Return the (x, y) coordinate for the center point of the cell that contains the specified text.  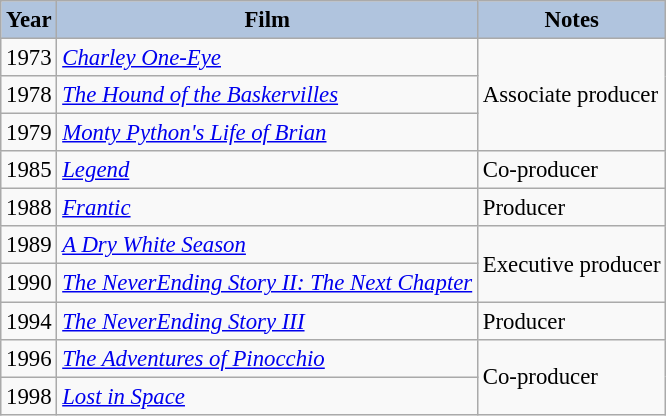
Associate producer (571, 96)
1978 (29, 95)
The Adventures of Pinocchio (268, 358)
1979 (29, 133)
1990 (29, 283)
1994 (29, 321)
Notes (571, 20)
The NeverEnding Story III (268, 321)
Film (268, 20)
Legend (268, 170)
The Hound of the Baskervilles (268, 95)
The NeverEnding Story II: The Next Chapter (268, 283)
Executive producer (571, 264)
Frantic (268, 208)
Charley One-Eye (268, 58)
1998 (29, 396)
Monty Python's Life of Brian (268, 133)
A Dry White Season (268, 245)
1985 (29, 170)
1996 (29, 358)
1988 (29, 208)
Lost in Space (268, 396)
1989 (29, 245)
1973 (29, 58)
Year (29, 20)
